Provide the (x, y) coordinate of the cell's center where the given text is located.  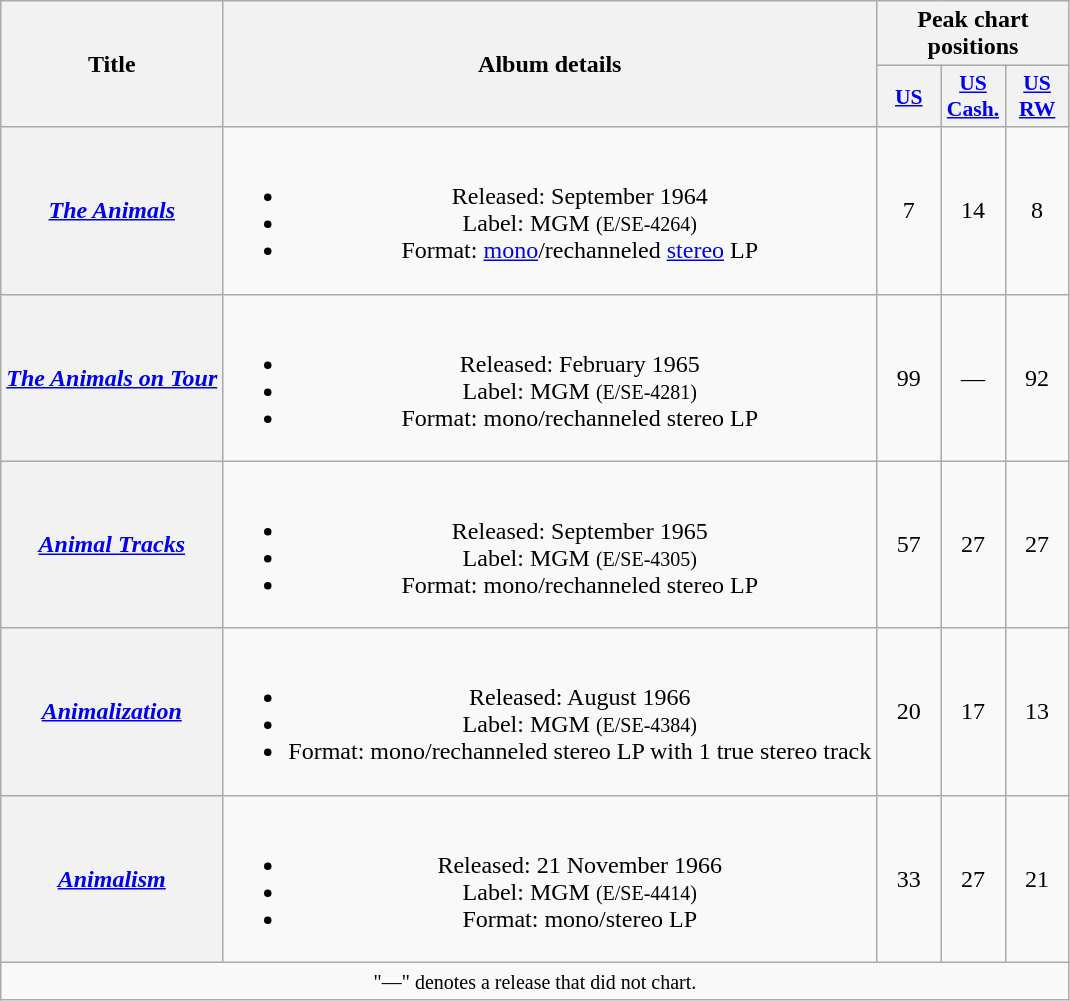
Album details (550, 64)
8 (1037, 210)
Title (112, 64)
The Animals on Tour (112, 378)
"—" denotes a release that did not chart. (535, 981)
Released: September 1965Label: MGM (E/SE-4305)Format: mono/rechanneled stereo LP (550, 544)
USCash. (973, 96)
33 (909, 878)
Released: 21 November 1966Label: MGM (E/SE-4414)Format: mono/stereo LP (550, 878)
13 (1037, 712)
99 (909, 378)
The Animals (112, 210)
Animalization (112, 712)
Released: February 1965Label: MGM (E/SE-4281)Format: mono/rechanneled stereo LP (550, 378)
Released: September 1964Label: MGM (E/SE-4264)Format: mono/rechanneled stereo LP (550, 210)
57 (909, 544)
Peak chart positions (973, 34)
17 (973, 712)
Released: August 1966Label: MGM (E/SE-4384)Format: mono/rechanneled stereo LP with 1 true stereo track (550, 712)
— (973, 378)
USRW (1037, 96)
7 (909, 210)
20 (909, 712)
US (909, 96)
Animal Tracks (112, 544)
Animalism (112, 878)
92 (1037, 378)
14 (973, 210)
21 (1037, 878)
